Determine the (X, Y) coordinate at the center of the cell enclosing the given text.  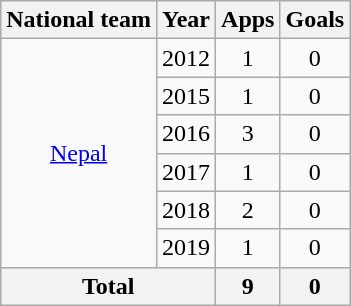
Nepal (79, 153)
Total (108, 286)
2015 (186, 96)
2017 (186, 172)
9 (248, 286)
2 (248, 210)
2018 (186, 210)
2012 (186, 58)
National team (79, 20)
2016 (186, 134)
3 (248, 134)
2019 (186, 248)
Apps (248, 20)
Goals (315, 20)
Year (186, 20)
